Pinpoint the cell where the given text exists, returning its [x, y] midpoint coordinate. 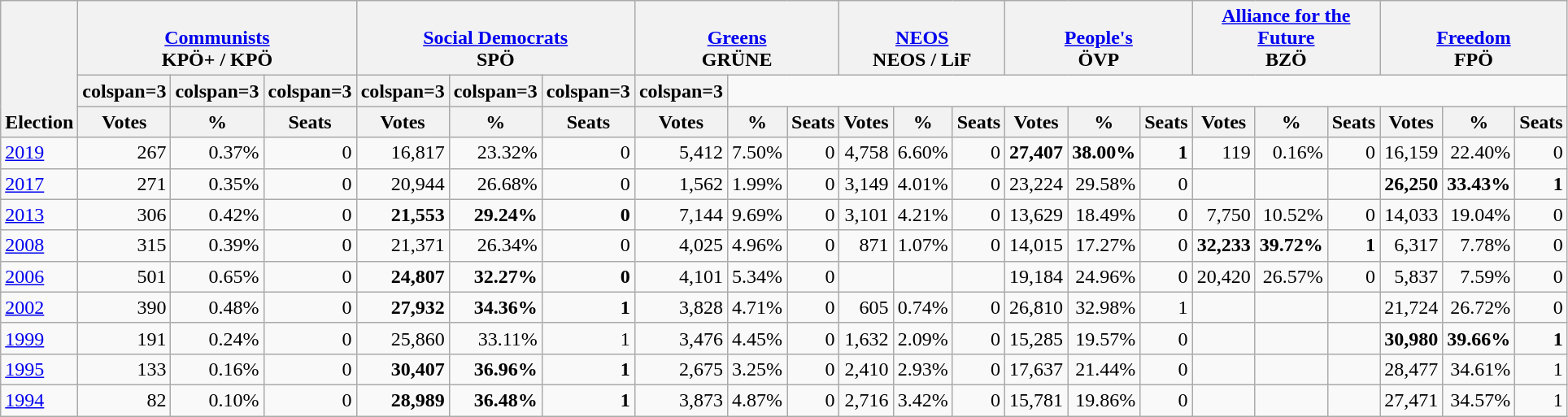
7,144 [681, 215]
20,944 [403, 184]
871 [866, 245]
29.58% [1104, 184]
28,989 [403, 400]
0.42% [217, 215]
4,758 [866, 153]
32,233 [1223, 245]
30,407 [403, 369]
0.37% [217, 153]
133 [124, 369]
4,025 [681, 245]
26.57% [1291, 276]
27,932 [403, 307]
26.34% [495, 245]
19,184 [1036, 276]
24.96% [1104, 276]
16,159 [1412, 153]
0.10% [217, 400]
390 [124, 307]
21,371 [403, 245]
1.99% [756, 184]
3,873 [681, 400]
4.87% [756, 400]
7,750 [1223, 215]
38.00% [1104, 153]
3,828 [681, 307]
Social DemocratsSPÖ [495, 38]
3,149 [866, 184]
3,101 [866, 215]
3.42% [922, 400]
32.27% [495, 276]
Election [39, 69]
25,860 [403, 338]
3,476 [681, 338]
Alliance for the FutureBZÖ [1287, 38]
20,420 [1223, 276]
315 [124, 245]
2019 [39, 153]
13,629 [1036, 215]
23,224 [1036, 184]
34.36% [495, 307]
FreedomFPÖ [1474, 38]
24,807 [403, 276]
2008 [39, 245]
26,250 [1412, 184]
2002 [39, 307]
119 [1223, 153]
6,317 [1412, 245]
1,562 [681, 184]
3.25% [756, 369]
0.24% [217, 338]
191 [124, 338]
2.09% [922, 338]
33.43% [1479, 184]
2017 [39, 184]
1994 [39, 400]
14,033 [1412, 215]
36.96% [495, 369]
34.61% [1479, 369]
18.49% [1104, 215]
39.66% [1479, 338]
1.07% [922, 245]
1,632 [866, 338]
2.93% [922, 369]
4.45% [756, 338]
1999 [39, 338]
26,810 [1036, 307]
19.86% [1104, 400]
29.24% [495, 215]
People'sÖVP [1100, 38]
17.27% [1104, 245]
271 [124, 184]
4.01% [922, 184]
6.60% [922, 153]
39.72% [1291, 245]
17,637 [1036, 369]
501 [124, 276]
7.50% [756, 153]
30,980 [1412, 338]
4.21% [922, 215]
27,471 [1412, 400]
CommunistsKPÖ+ / KPÖ [217, 38]
7.78% [1479, 245]
36.48% [495, 400]
605 [866, 307]
23.32% [495, 153]
21,553 [403, 215]
26.72% [1479, 307]
28,477 [1412, 369]
32.98% [1104, 307]
9.69% [756, 215]
306 [124, 215]
16,817 [403, 153]
4,101 [681, 276]
0.74% [922, 307]
NEOSNEOS / LiF [922, 38]
267 [124, 153]
26.68% [495, 184]
4.71% [756, 307]
27,407 [1036, 153]
19.57% [1104, 338]
5,837 [1412, 276]
19.04% [1479, 215]
2,410 [866, 369]
5,412 [681, 153]
34.57% [1479, 400]
0.35% [217, 184]
7.59% [1479, 276]
2006 [39, 276]
2,675 [681, 369]
4.96% [756, 245]
21,724 [1412, 307]
33.11% [495, 338]
14,015 [1036, 245]
0.48% [217, 307]
2,716 [866, 400]
5.34% [756, 276]
15,285 [1036, 338]
1995 [39, 369]
0.39% [217, 245]
21.44% [1104, 369]
22.40% [1479, 153]
GreensGRÜNE [737, 38]
82 [124, 400]
0.65% [217, 276]
2013 [39, 215]
15,781 [1036, 400]
10.52% [1291, 215]
